Detect which cell encompasses the target text, then output its [x, y] center coordinate. 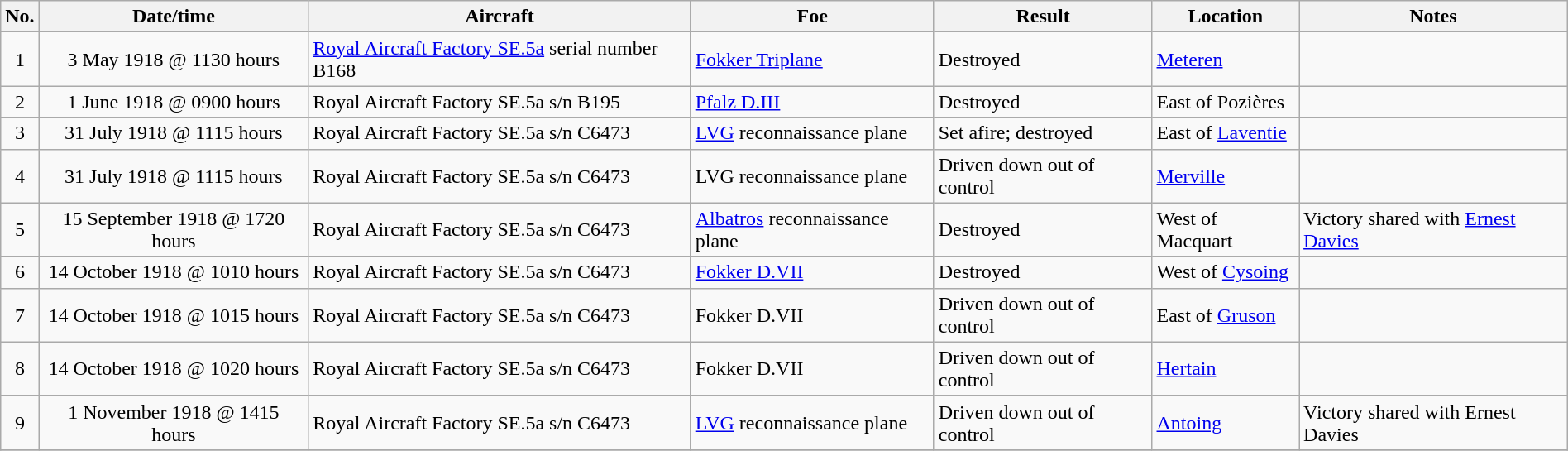
Result [1043, 17]
7 [20, 314]
15 September 1918 @ 1720 hours [174, 230]
Notes [1434, 17]
14 October 1918 @ 1020 hours [174, 369]
3 May 1918 @ 1130 hours [174, 60]
2 [20, 102]
Royal Aircraft Factory SE.5a serial number B168 [500, 60]
Hertain [1226, 369]
Fokker Triplane [812, 60]
14 October 1918 @ 1010 hours [174, 272]
5 [20, 230]
6 [20, 272]
East of Gruson [1226, 314]
1 June 1918 @ 0900 hours [174, 102]
1 [20, 60]
West of Cysoing [1226, 272]
Royal Aircraft Factory SE.5a s/n B195 [500, 102]
9 [20, 422]
Date/time [174, 17]
East of Pozières [1226, 102]
1 November 1918 @ 1415 hours [174, 422]
Location [1226, 17]
West of Macquart [1226, 230]
4 [20, 175]
No. [20, 17]
Pfalz D.III [812, 102]
Meteren [1226, 60]
East of Laventie [1226, 133]
8 [20, 369]
Foe [812, 17]
Aircraft [500, 17]
14 October 1918 @ 1015 hours [174, 314]
Set afire; destroyed [1043, 133]
Antoing [1226, 422]
Merville [1226, 175]
3 [20, 133]
Albatros reconnaissance plane [812, 230]
